Capture the cell that displays the provided text and extract its [X, Y] central coordinate. 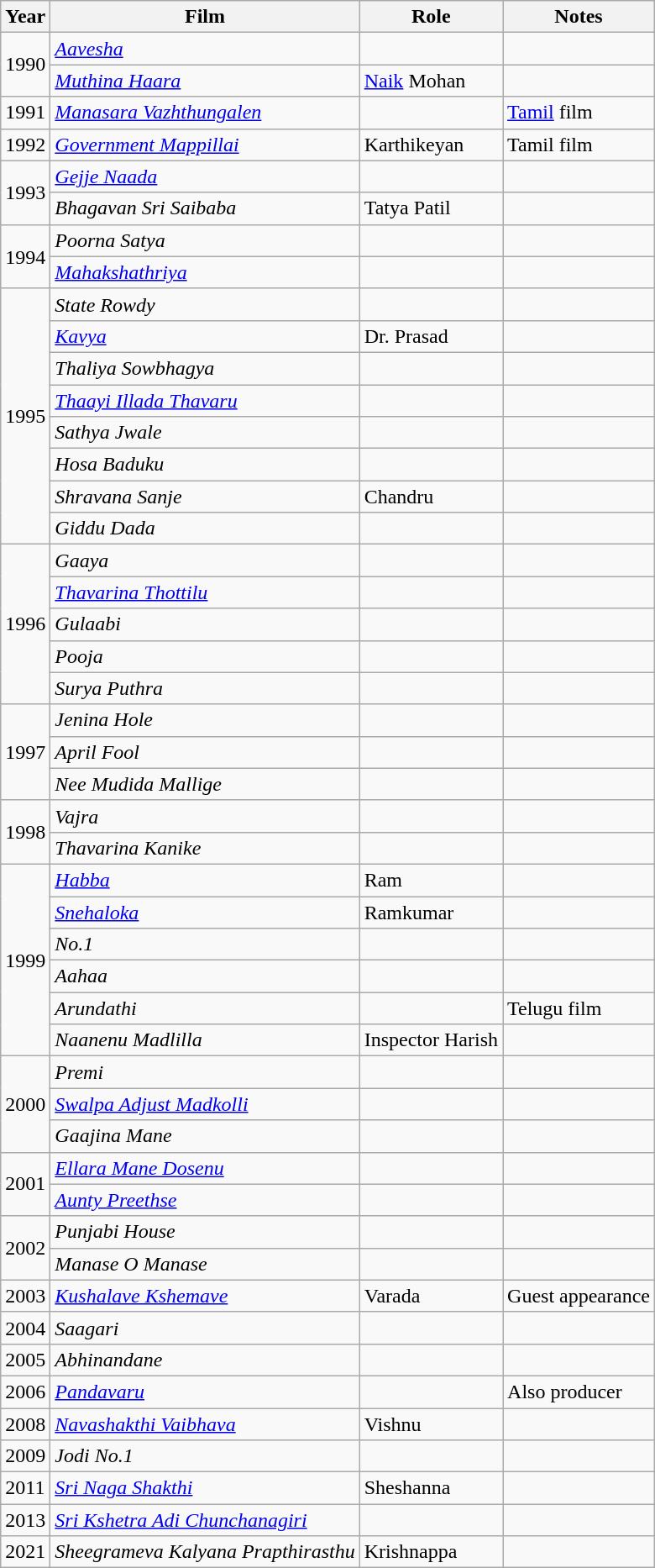
Manase O Manase [205, 1264]
1996 [25, 624]
Kavya [205, 336]
Aahaa [205, 976]
Pooja [205, 656]
2011 [25, 1488]
Naik Mohan [431, 81]
Jodi No.1 [205, 1456]
Dr. Prasad [431, 336]
Role [431, 17]
Also producer [579, 1392]
Sheegrameva Kalyana Prapthirasthu [205, 1552]
Naanenu Madlilla [205, 1040]
Varada [431, 1296]
1991 [25, 113]
Habba [205, 880]
2021 [25, 1552]
Thaayi Illada Thavaru [205, 401]
Aunty Preethse [205, 1200]
Muthina Haara [205, 81]
No.1 [205, 944]
Premi [205, 1072]
Thaliya Sowbhagya [205, 368]
Thavarina Thottilu [205, 592]
Chandru [431, 497]
Saagari [205, 1328]
2003 [25, 1296]
Karthikeyan [431, 145]
Notes [579, 17]
Giddu Dada [205, 529]
Pandavaru [205, 1392]
Tatya Patil [431, 208]
1993 [25, 192]
Gejje Naada [205, 176]
1999 [25, 960]
1997 [25, 752]
Sri Kshetra Adi Chunchanagiri [205, 1520]
2008 [25, 1424]
Mahakshathriya [205, 272]
Sri Naga Shakthi [205, 1488]
Telugu film [579, 1008]
Surya Puthra [205, 688]
Nee Mudida Mallige [205, 784]
Bhagavan Sri Saibaba [205, 208]
1994 [25, 256]
2013 [25, 1520]
Film [205, 17]
1992 [25, 145]
Gulaabi [205, 624]
2000 [25, 1104]
2004 [25, 1328]
Sheshanna [431, 1488]
Kushalave Kshemave [205, 1296]
April Fool [205, 752]
2001 [25, 1184]
2009 [25, 1456]
Thavarina Kanike [205, 848]
Poorna Satya [205, 240]
Ramkumar [431, 912]
Punjabi House [205, 1232]
2002 [25, 1248]
Aavesha [205, 49]
1995 [25, 416]
2006 [25, 1392]
Sathya Jwale [205, 433]
Ellara Mane Dosenu [205, 1168]
Year [25, 17]
Ram [431, 880]
1998 [25, 832]
Vishnu [431, 1424]
Abhinandane [205, 1360]
Hosa Baduku [205, 465]
Arundathi [205, 1008]
State Rowdy [205, 304]
Navashakthi Vaibhava [205, 1424]
Vajra [205, 816]
Guest appearance [579, 1296]
Inspector Harish [431, 1040]
Shravana Sanje [205, 497]
2005 [25, 1360]
Swalpa Adjust Madkolli [205, 1104]
Snehaloka [205, 912]
Krishnappa [431, 1552]
1990 [25, 65]
Government Mappillai [205, 145]
Manasara Vazhthungalen [205, 113]
Jenina Hole [205, 720]
Gaaya [205, 560]
Gaajina Mane [205, 1136]
